Return (x, y) of the center of cell containing provided text 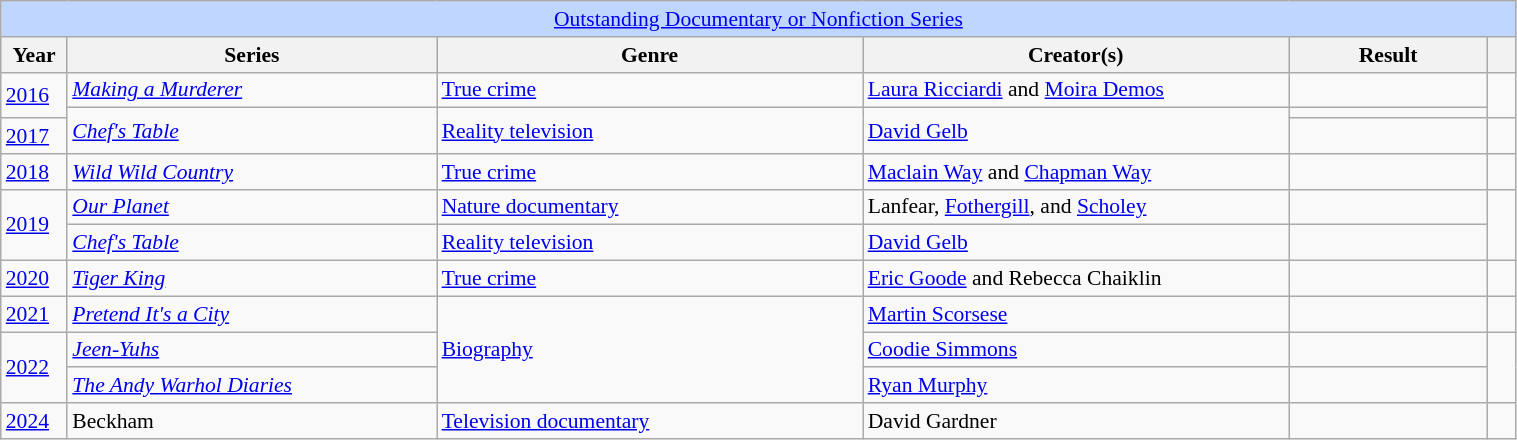
2024 (34, 421)
2016 (34, 95)
David Gardner (1076, 421)
Ryan Murphy (1076, 386)
Wild Wild Country (252, 172)
Result (1388, 55)
Series (252, 55)
Lanfear, Fothergill, and Scholey (1076, 207)
2018 (34, 172)
Making a Murderer (252, 90)
The Andy Warhol Diaries (252, 386)
Year (34, 55)
Martin Scorsese (1076, 314)
Maclain Way and Chapman Way (1076, 172)
2019 (34, 224)
Nature documentary (650, 207)
2017 (34, 136)
Pretend It's a City (252, 314)
Tiger King (252, 279)
Coodie Simmons (1076, 350)
Our Planet (252, 207)
Jeen-Yuhs (252, 350)
2022 (34, 368)
Television documentary (650, 421)
Eric Goode and Rebecca Chaiklin (1076, 279)
Genre (650, 55)
Beckham (252, 421)
2021 (34, 314)
Outstanding Documentary or Nonfiction Series (758, 19)
2020 (34, 279)
Creator(s) (1076, 55)
Laura Ricciardi and Moira Demos (1076, 90)
Biography (650, 350)
